Locate the cell with the specified text and output its (x, y) center coordinate. 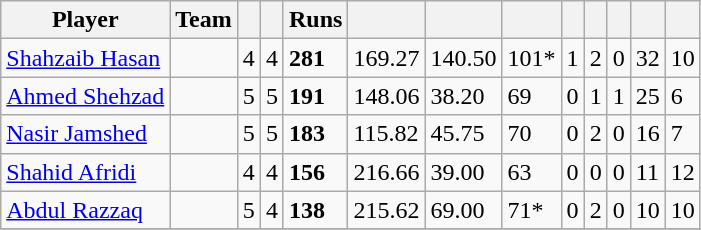
16 (648, 134)
7 (682, 134)
39.00 (464, 172)
38.20 (464, 96)
70 (532, 134)
6 (682, 96)
Nasir Jamshed (86, 134)
138 (315, 210)
156 (315, 172)
Player (86, 20)
45.75 (464, 134)
140.50 (464, 58)
69 (532, 96)
215.62 (386, 210)
63 (532, 172)
Ahmed Shehzad (86, 96)
216.66 (386, 172)
148.06 (386, 96)
101* (532, 58)
Shahid Afridi (86, 172)
169.27 (386, 58)
115.82 (386, 134)
69.00 (464, 210)
12 (682, 172)
Abdul Razzaq (86, 210)
32 (648, 58)
Shahzaib Hasan (86, 58)
25 (648, 96)
71* (532, 210)
Runs (315, 20)
191 (315, 96)
11 (648, 172)
183 (315, 134)
Team (204, 20)
281 (315, 58)
